Output the [x, y] coordinate of the center of the cell containing the given text.  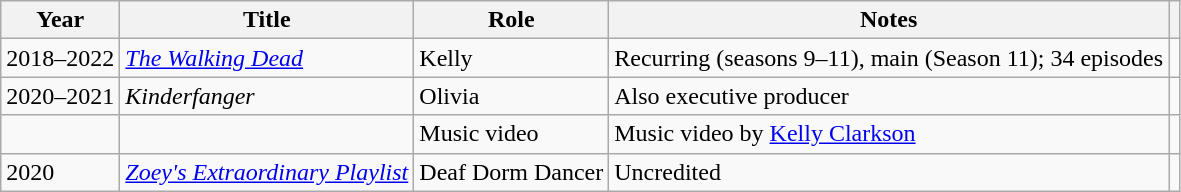
Music video by Kelly Clarkson [889, 134]
Recurring (seasons 9–11), main (Season 11); 34 episodes [889, 58]
Role [512, 20]
2020 [60, 172]
Title [267, 20]
Year [60, 20]
Notes [889, 20]
Uncredited [889, 172]
The Walking Dead [267, 58]
2020–2021 [60, 96]
Music video [512, 134]
Also executive producer [889, 96]
Deaf Dorm Dancer [512, 172]
2018–2022 [60, 58]
Olivia [512, 96]
Kelly [512, 58]
Kinderfanger [267, 96]
Zoey's Extraordinary Playlist [267, 172]
